Scan for the cell matching the given text and deliver its (x, y) coordinate at center. 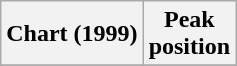
Chart (1999) (72, 34)
Peak position (189, 34)
